Pinpoint the cell where the given text exists, returning its [X, Y] midpoint coordinate. 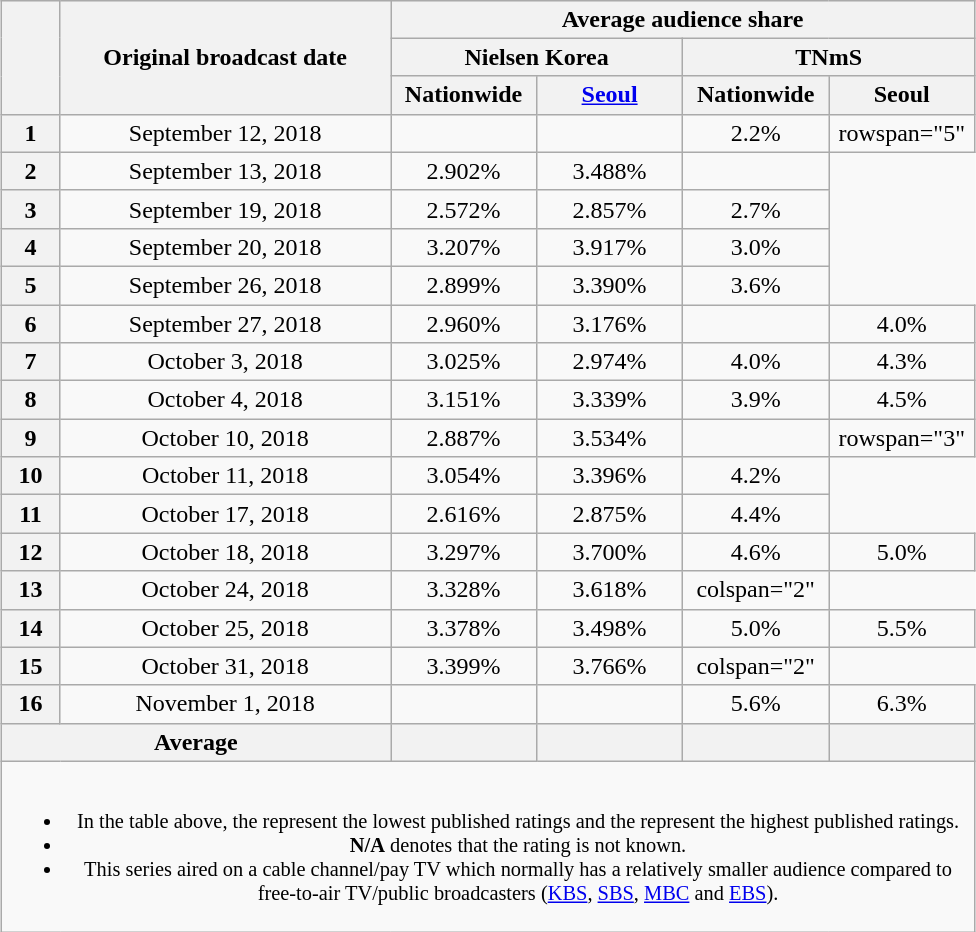
Original broadcast date [226, 57]
4.6% [756, 552]
2.857% [610, 209]
2.887% [463, 438]
3.6% [756, 285]
September 13, 2018 [226, 171]
3.396% [610, 476]
2.899% [463, 285]
16 [30, 704]
September 19, 2018 [226, 209]
3.378% [463, 628]
7 [30, 362]
rowspan="5" [902, 133]
13 [30, 590]
2.572% [463, 209]
3.054% [463, 476]
3.9% [756, 400]
3 [30, 209]
October 31, 2018 [226, 666]
2.960% [463, 323]
September 20, 2018 [226, 247]
3.917% [610, 247]
6 [30, 323]
Nielsen Korea [536, 57]
5.5% [902, 628]
Average [196, 742]
2 [30, 171]
5 [30, 285]
3.339% [610, 400]
September 27, 2018 [226, 323]
3.534% [610, 438]
1 [30, 133]
3.328% [463, 590]
3.618% [610, 590]
3.390% [610, 285]
October 3, 2018 [226, 362]
5.6% [756, 704]
3.0% [756, 247]
October 11, 2018 [226, 476]
9 [30, 438]
November 1, 2018 [226, 704]
2.902% [463, 171]
3.297% [463, 552]
11 [30, 514]
2.2% [756, 133]
3.151% [463, 400]
4.5% [902, 400]
2.7% [756, 209]
12 [30, 552]
6.3% [902, 704]
October 25, 2018 [226, 628]
October 4, 2018 [226, 400]
3.025% [463, 362]
3.207% [463, 247]
3.766% [610, 666]
8 [30, 400]
4.2% [756, 476]
14 [30, 628]
Average audience share [682, 19]
3.498% [610, 628]
October 18, 2018 [226, 552]
3.399% [463, 666]
4 [30, 247]
2.616% [463, 514]
10 [30, 476]
October 10, 2018 [226, 438]
October 17, 2018 [226, 514]
2.875% [610, 514]
September 26, 2018 [226, 285]
TNmS [829, 57]
2.974% [610, 362]
October 24, 2018 [226, 590]
rowspan="3" [902, 438]
4.3% [902, 362]
4.4% [756, 514]
3.488% [610, 171]
3.700% [610, 552]
3.176% [610, 323]
September 12, 2018 [226, 133]
15 [30, 666]
